Extract the [X, Y] coordinate from the center of the cell holding the provided text.  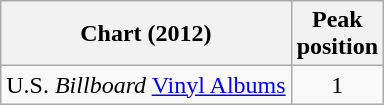
U.S. Billboard Vinyl Albums [146, 85]
Chart (2012) [146, 34]
1 [337, 85]
Peak position [337, 34]
